Locate the cell with the specified text and output its [X, Y] center coordinate. 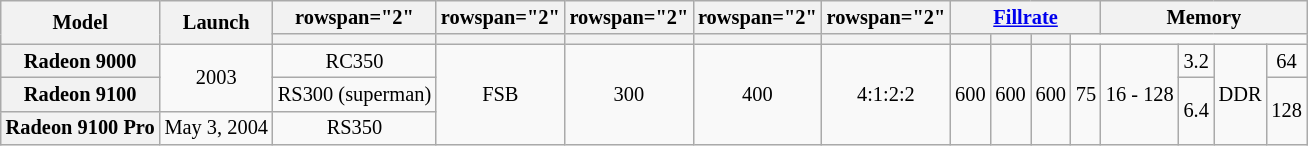
RS350 [354, 128]
300 [630, 94]
Model [80, 22]
16 - 128 [1140, 94]
Fillrate [1026, 17]
128 [1286, 110]
Launch [216, 22]
RS300 (superman) [354, 94]
2003 [216, 78]
Radeon 9000 [80, 61]
75 [1086, 94]
6.4 [1196, 110]
64 [1286, 61]
FSB [500, 94]
Radeon 9100 [80, 94]
Memory [1204, 17]
3.2 [1196, 61]
400 [758, 94]
DDR [1240, 94]
4:1:2:2 [886, 94]
RC350 [354, 61]
May 3, 2004 [216, 128]
Radeon 9100 Pro [80, 128]
